Provide the [X, Y] coordinate of the cell's center where the given text is located.  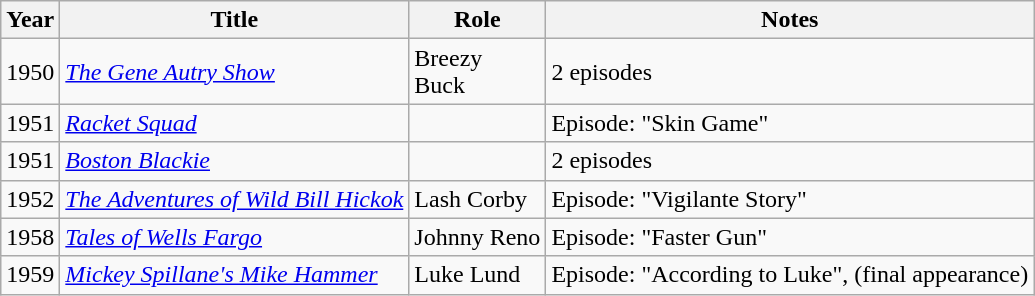
1952 [30, 199]
1958 [30, 237]
Lash Corby [478, 199]
Racket Squad [234, 123]
BreezyBuck [478, 72]
Luke Lund [478, 275]
Episode: "According to Luke", (final appearance) [790, 275]
Episode: "Skin Game" [790, 123]
Johnny Reno [478, 237]
The Gene Autry Show [234, 72]
Title [234, 20]
Notes [790, 20]
The Adventures of Wild Bill Hickok [234, 199]
1959 [30, 275]
Tales of Wells Fargo [234, 237]
Year [30, 20]
Boston Blackie [234, 161]
Role [478, 20]
Episode: "Vigilante Story" [790, 199]
1950 [30, 72]
Episode: "Faster Gun" [790, 237]
Mickey Spillane's Mike Hammer [234, 275]
